Search for the cell housing the specified text and yield its [X, Y] center coordinate. 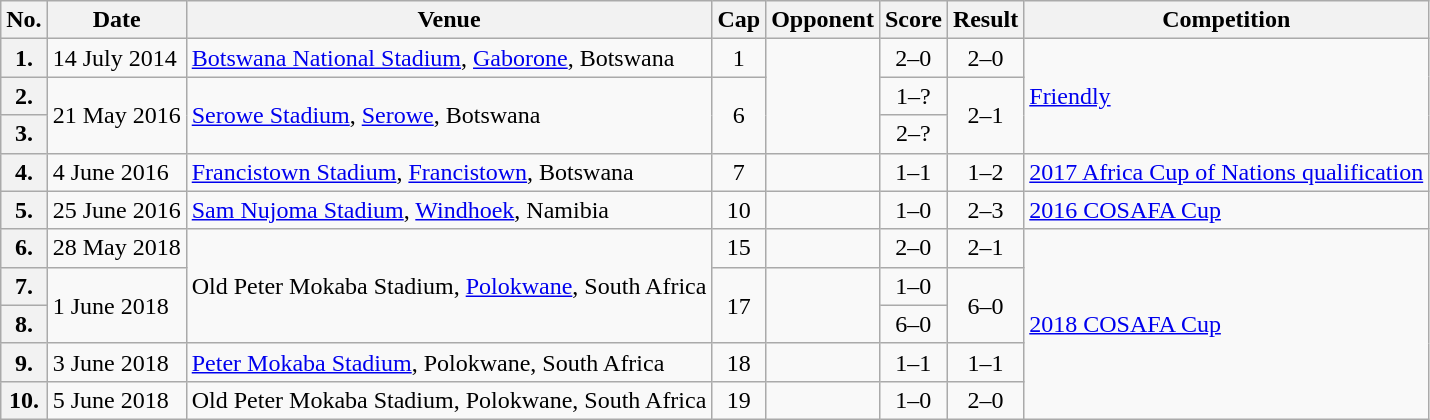
10 [739, 210]
Venue [449, 20]
4. [24, 172]
7 [739, 172]
1–2 [985, 172]
7. [24, 286]
Sam Nujoma Stadium, Windhoek, Namibia [449, 210]
Result [985, 20]
19 [739, 400]
1 [739, 58]
14 July 2014 [116, 58]
Opponent [823, 20]
6. [24, 248]
6 [739, 115]
3. [24, 134]
Cap [739, 20]
8. [24, 324]
2017 Africa Cup of Nations qualification [1226, 172]
Francistown Stadium, Francistown, Botswana [449, 172]
10. [24, 400]
Peter Mokaba Stadium, Polokwane, South Africa [449, 362]
2. [24, 96]
1. [24, 58]
9. [24, 362]
2–? [913, 134]
2018 COSAFA Cup [1226, 324]
Serowe Stadium, Serowe, Botswana [449, 115]
18 [739, 362]
21 May 2016 [116, 115]
28 May 2018 [116, 248]
No. [24, 20]
5 June 2018 [116, 400]
4 June 2016 [116, 172]
5. [24, 210]
Date [116, 20]
1 June 2018 [116, 305]
Botswana National Stadium, Gaborone, Botswana [449, 58]
Score [913, 20]
17 [739, 305]
2–3 [985, 210]
25 June 2016 [116, 210]
15 [739, 248]
3 June 2018 [116, 362]
1–? [913, 96]
2016 COSAFA Cup [1226, 210]
Friendly [1226, 96]
Competition [1226, 20]
